From the cell containing the given text, extract its center point as [x, y] coordinate. 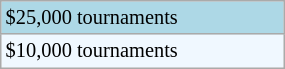
$10,000 tournaments [142, 51]
$25,000 tournaments [142, 17]
